Determine the [X, Y] coordinate at the center of the cell enclosing the given text.  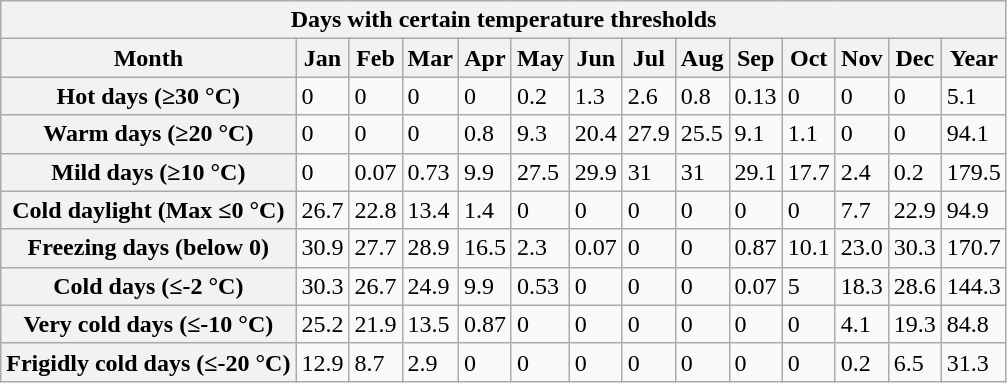
27.5 [540, 172]
Days with certain temperature thresholds [504, 20]
Freezing days (below 0) [148, 248]
7.7 [862, 210]
Very cold days (≤-10 °C) [148, 324]
94.9 [974, 210]
Sep [756, 58]
Apr [484, 58]
2.9 [430, 362]
27.7 [376, 248]
Cold days (≤-2 °C) [148, 286]
4.1 [862, 324]
Hot days (≥30 °C) [148, 96]
Mar [430, 58]
9.1 [756, 134]
Nov [862, 58]
22.9 [914, 210]
94.1 [974, 134]
5.1 [974, 96]
144.3 [974, 286]
22.8 [376, 210]
170.7 [974, 248]
16.5 [484, 248]
9.3 [540, 134]
6.5 [914, 362]
0.53 [540, 286]
Warm days (≥20 °C) [148, 134]
21.9 [376, 324]
179.5 [974, 172]
28.6 [914, 286]
27.9 [648, 134]
Jul [648, 58]
20.4 [596, 134]
Dec [914, 58]
23.0 [862, 248]
25.5 [702, 134]
29.1 [756, 172]
0.13 [756, 96]
Cold daylight (Max ≤0 °C) [148, 210]
19.3 [914, 324]
0.73 [430, 172]
2.6 [648, 96]
28.9 [430, 248]
24.9 [430, 286]
Jan [322, 58]
2.3 [540, 248]
31.3 [974, 362]
Month [148, 58]
1.4 [484, 210]
10.1 [808, 248]
Aug [702, 58]
1.1 [808, 134]
Feb [376, 58]
12.9 [322, 362]
Oct [808, 58]
Frigidly cold days (≤-20 °C) [148, 362]
1.3 [596, 96]
8.7 [376, 362]
May [540, 58]
30.9 [322, 248]
Year [974, 58]
29.9 [596, 172]
Mild days (≥10 °C) [148, 172]
13.4 [430, 210]
18.3 [862, 286]
5 [808, 286]
17.7 [808, 172]
25.2 [322, 324]
84.8 [974, 324]
13.5 [430, 324]
2.4 [862, 172]
Jun [596, 58]
